Pinpoint the cell where the given text exists, returning its (x, y) midpoint coordinate. 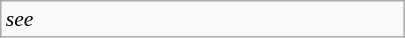
see (203, 19)
